Capture the cell that displays the provided text and extract its [x, y] central coordinate. 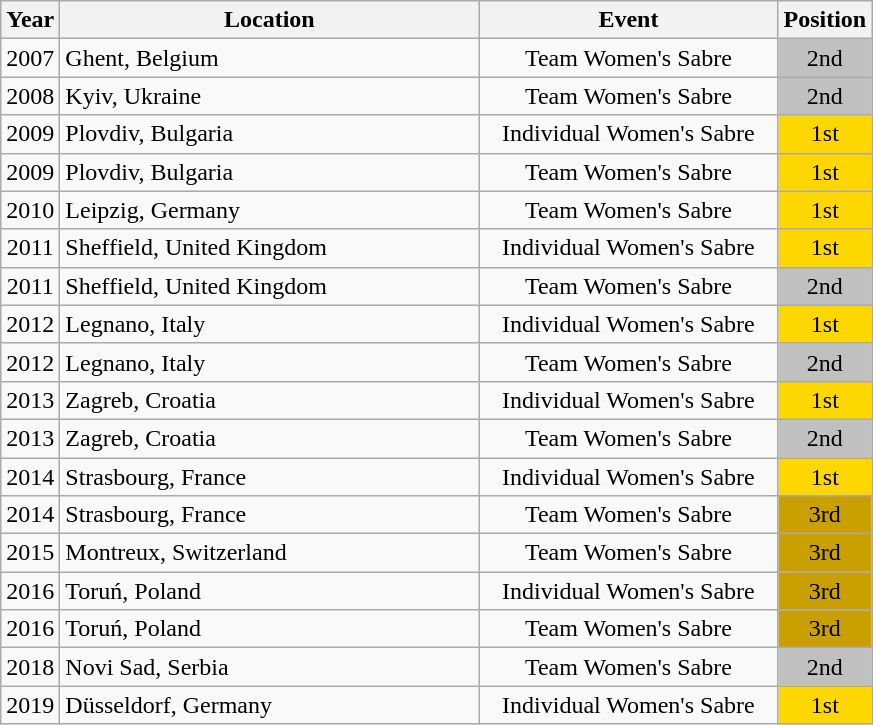
2007 [30, 58]
Düsseldorf, Germany [270, 705]
2019 [30, 705]
2008 [30, 96]
Year [30, 20]
Position [825, 20]
2018 [30, 667]
Leipzig, Germany [270, 210]
Location [270, 20]
Ghent, Belgium [270, 58]
Kyiv, Ukraine [270, 96]
Montreux, Switzerland [270, 553]
Novi Sad, Serbia [270, 667]
Event [628, 20]
2010 [30, 210]
2015 [30, 553]
